Search for the cell housing the specified text and yield its (x, y) center coordinate. 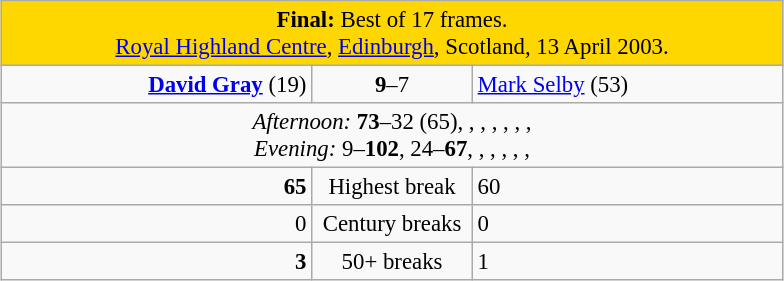
50+ breaks (392, 262)
1 (628, 262)
3 (156, 262)
9–7 (392, 85)
65 (156, 187)
Highest break (392, 187)
Century breaks (392, 224)
Afternoon: 73–32 (65), , , , , , , Evening: 9–102, 24–67, , , , , , (392, 136)
Final: Best of 17 frames. Royal Highland Centre, Edinburgh, Scotland, 13 April 2003. (392, 34)
David Gray (19) (156, 85)
Mark Selby (53) (628, 85)
60 (628, 187)
